Identify which cell holds the provided text, then report its (x, y) central coordinate. 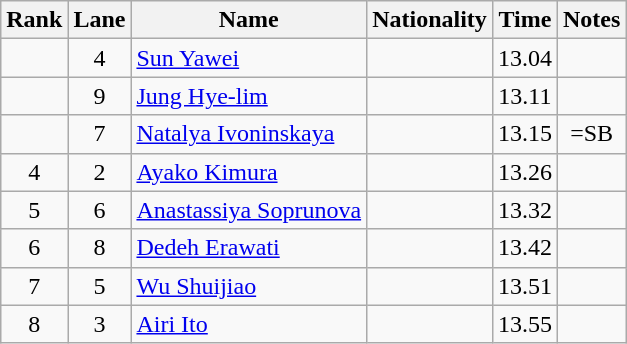
Jung Hye-lim (249, 96)
Natalya Ivoninskaya (249, 134)
3 (100, 324)
Time (524, 20)
13.11 (524, 96)
13.55 (524, 324)
13.15 (524, 134)
Lane (100, 20)
=SB (591, 134)
Name (249, 20)
9 (100, 96)
2 (100, 172)
Sun Yawei (249, 58)
Anastassiya Soprunova (249, 210)
Dedeh Erawati (249, 248)
13.42 (524, 248)
13.51 (524, 286)
Wu Shuijiao (249, 286)
Airi Ito (249, 324)
Nationality (430, 20)
13.32 (524, 210)
13.26 (524, 172)
Ayako Kimura (249, 172)
Notes (591, 20)
Rank (34, 20)
13.04 (524, 58)
